Identify which cell holds the provided text, then report its (X, Y) central coordinate. 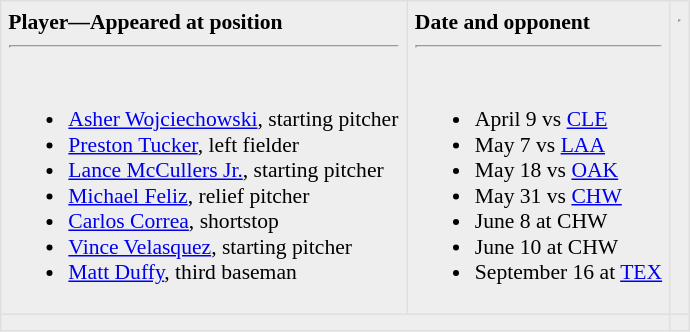
Date and opponent April 9 vs CLEMay 7 vs LAAMay 18 vs OAKMay 31 vs CHWJune 8 at CHWJune 10 at CHWSeptember 16 at TEX (539, 158)
